Determine the [X, Y] coordinate at the center of the cell enclosing the given text.  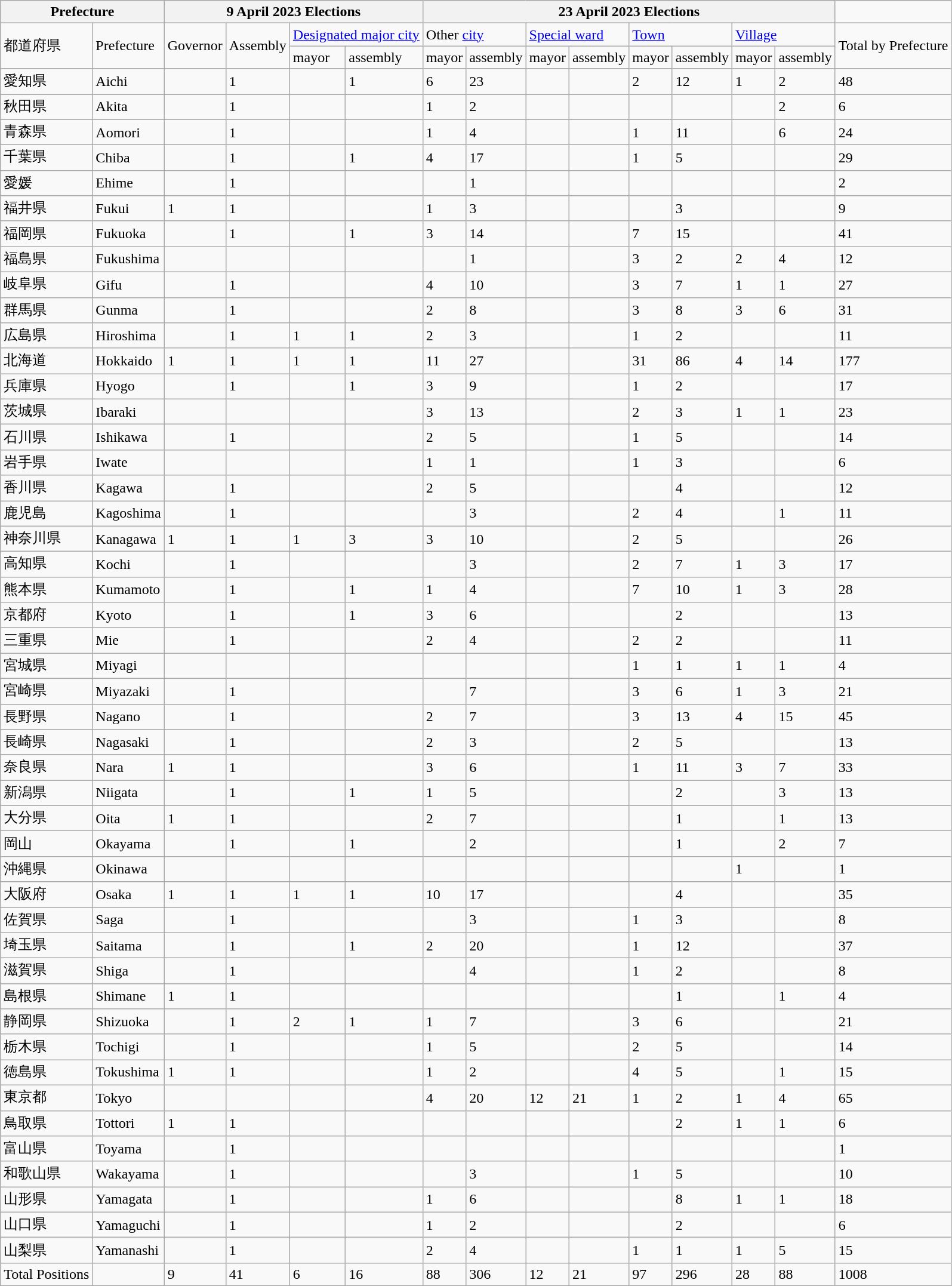
栃木県 [47, 1047]
Tokushima [128, 1072]
静岡県 [47, 1022]
Hiroshima [128, 336]
Mie [128, 640]
Gunma [128, 310]
長崎県 [47, 743]
滋賀県 [47, 971]
愛媛 [47, 183]
1008 [893, 1274]
Total by Prefecture [893, 46]
岡山 [47, 844]
Nagasaki [128, 743]
Governor [195, 46]
Osaka [128, 894]
Okinawa [128, 869]
Gifu [128, 284]
香川県 [47, 488]
富山県 [47, 1149]
48 [893, 81]
Nara [128, 768]
Iwate [128, 462]
Ishikawa [128, 437]
Hyogo [128, 387]
Special ward [578, 35]
9 April 2023 Elections [294, 12]
鹿児島 [47, 513]
Yamanashi [128, 1250]
Akita [128, 107]
97 [651, 1274]
Kagawa [128, 488]
Kochi [128, 565]
Yamaguchi [128, 1225]
東京都 [47, 1097]
Okayama [128, 844]
長野県 [47, 716]
愛知県 [47, 81]
Oita [128, 818]
高知県 [47, 565]
Fukuoka [128, 234]
24 [893, 133]
177 [893, 361]
Toyama [128, 1149]
大分県 [47, 818]
Kumamoto [128, 590]
Miyagi [128, 666]
埼玉県 [47, 946]
Tokyo [128, 1097]
Kagoshima [128, 513]
石川県 [47, 437]
Total Positions [47, 1274]
Tochigi [128, 1047]
Miyazaki [128, 691]
Assembly [258, 46]
Fukushima [128, 259]
島根県 [47, 996]
岩手県 [47, 462]
Hokkaido [128, 361]
福井県 [47, 209]
兵庫県 [47, 387]
Fukui [128, 209]
Ehime [128, 183]
北海道 [47, 361]
Shimane [128, 996]
群馬県 [47, 310]
306 [496, 1274]
Saga [128, 921]
18 [893, 1200]
Designated major city [356, 35]
Other city [474, 35]
徳島県 [47, 1072]
45 [893, 716]
37 [893, 946]
京都府 [47, 615]
山梨県 [47, 1250]
Ibaraki [128, 412]
Wakayama [128, 1174]
福島県 [47, 259]
奈良県 [47, 768]
16 [384, 1274]
33 [893, 768]
Kyoto [128, 615]
広島県 [47, 336]
秋田県 [47, 107]
Tottori [128, 1124]
神奈川県 [47, 539]
新潟県 [47, 793]
福岡県 [47, 234]
Chiba [128, 158]
Niigata [128, 793]
茨城県 [47, 412]
Village [784, 35]
鳥取県 [47, 1124]
Saitama [128, 946]
35 [893, 894]
Yamagata [128, 1200]
Shizuoka [128, 1022]
Town [680, 35]
Nagano [128, 716]
青森県 [47, 133]
三重県 [47, 640]
296 [702, 1274]
熊本県 [47, 590]
宮城県 [47, 666]
岐阜県 [47, 284]
山形県 [47, 1200]
Aomori [128, 133]
千葉県 [47, 158]
Shiga [128, 971]
宮崎県 [47, 691]
山口県 [47, 1225]
Kanagawa [128, 539]
佐賀県 [47, 921]
23 April 2023 Elections [629, 12]
65 [893, 1097]
26 [893, 539]
都道府県 [47, 46]
沖縄県 [47, 869]
和歌山県 [47, 1174]
Aichi [128, 81]
大阪府 [47, 894]
86 [702, 361]
29 [893, 158]
